Determine the [X, Y] coordinate at the center of the cell enclosing the given text.  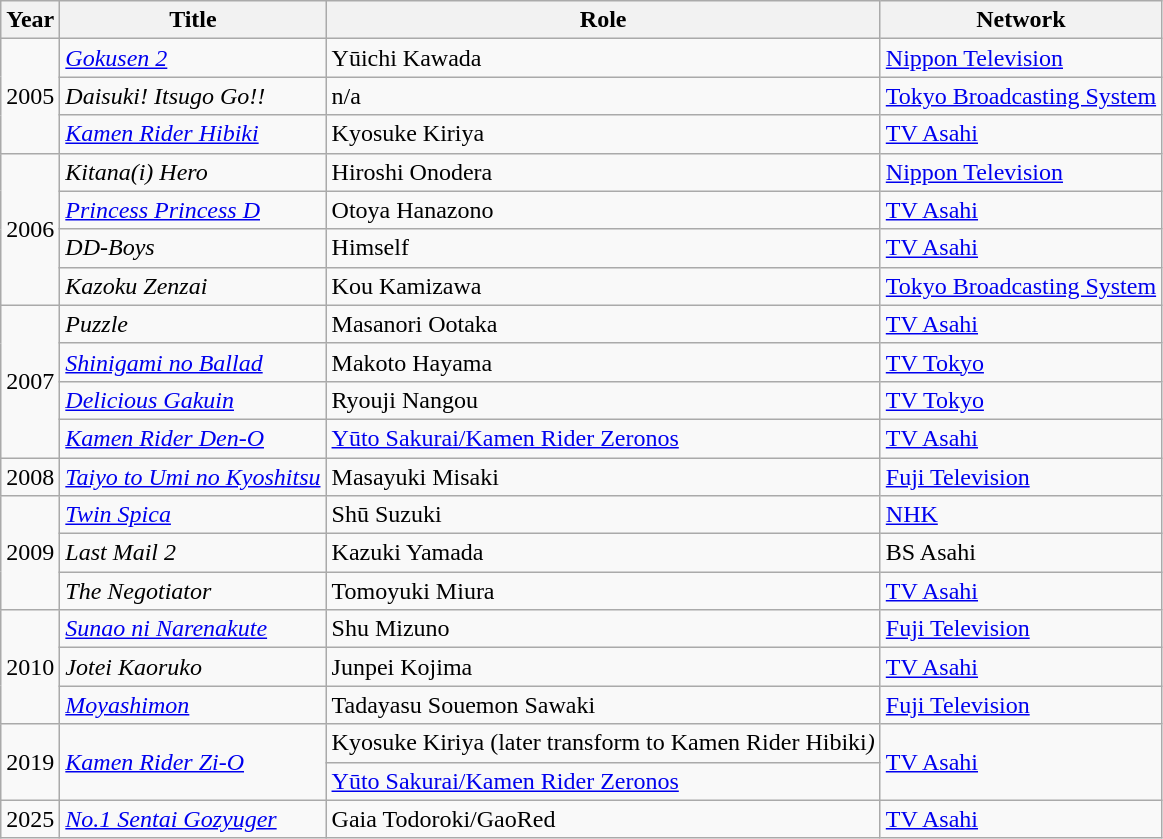
Delicious Gakuin [193, 400]
Kyosuke Kiriya [603, 134]
2006 [30, 229]
2007 [30, 381]
Ryouji Nangou [603, 400]
Junpei Kojima [603, 667]
Network [1020, 20]
Masanori Ootaka [603, 324]
Role [603, 20]
Otoya Hanazono [603, 210]
Kamen Rider Hibiki [193, 134]
Title [193, 20]
2009 [30, 553]
2008 [30, 477]
Jotei Kaoruko [193, 667]
2019 [30, 762]
Kamen Rider Zi-O [193, 762]
Moyashimon [193, 705]
Hiroshi Onodera [603, 172]
Year [30, 20]
Kou Kamizawa [603, 286]
2010 [30, 667]
Kazuki Yamada [603, 553]
Himself [603, 248]
Yūichi Kawada [603, 58]
Daisuki! Itsugo Go!! [193, 96]
Kyosuke Kiriya (later transform to Kamen Rider Hibiki) [603, 743]
Princess Princess D [193, 210]
DD-Boys [193, 248]
BS Asahi [1020, 553]
Shū Suzuki [603, 515]
Last Mail 2 [193, 553]
Shu Mizuno [603, 629]
Masayuki Misaki [603, 477]
Puzzle [193, 324]
Shinigami no Ballad [193, 362]
Kazoku Zenzai [193, 286]
n/a [603, 96]
Sunao ni Narenakute [193, 629]
Kamen Rider Den-O [193, 438]
Gokusen 2 [193, 58]
2005 [30, 96]
Tadayasu Souemon Sawaki [603, 705]
Tomoyuki Miura [603, 591]
No.1 Sentai Gozyuger [193, 819]
Taiyo to Umi no Kyoshitsu [193, 477]
Twin Spica [193, 515]
NHK [1020, 515]
Gaia Todoroki/GaoRed [603, 819]
2025 [30, 819]
Makoto Hayama [603, 362]
The Negotiator [193, 591]
Kitana(i) Hero [193, 172]
